Return the (x, y) coordinate for the center point of the cell that contains the specified text.  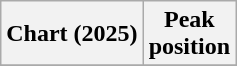
Chart (2025) (72, 34)
Peakposition (189, 34)
